Return the [X, Y] coordinate for the center point of the cell that contains the specified text.  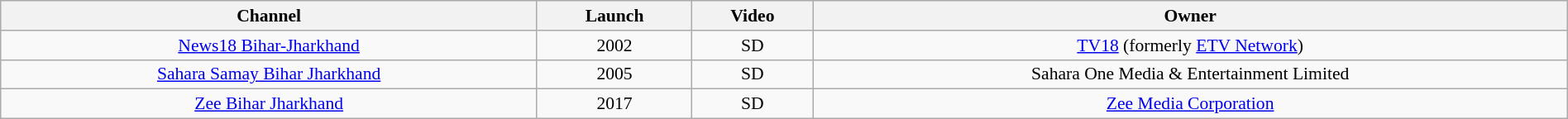
Channel [270, 16]
Sahara Samay Bihar Jharkhand [270, 74]
News18 Bihar-Jharkhand [270, 45]
TV18 (formerly ETV Network) [1190, 45]
Owner [1190, 16]
Sahara One Media & Entertainment Limited [1190, 74]
Zee Bihar Jharkhand [270, 104]
2005 [614, 74]
Launch [614, 16]
2002 [614, 45]
Zee Media Corporation [1190, 104]
Video [753, 16]
2017 [614, 104]
